Return the (x, y) coordinate for the center point of the cell that contains the specified text.  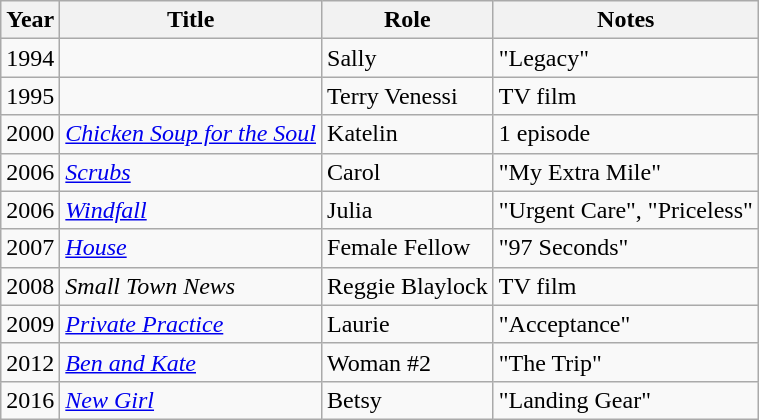
Reggie Blaylock (408, 286)
Windfall (191, 210)
Julia (408, 210)
Scrubs (191, 172)
Betsy (408, 400)
Sally (408, 58)
Title (191, 20)
1 episode (626, 134)
2008 (30, 286)
"97 Seconds" (626, 248)
"Landing Gear" (626, 400)
Chicken Soup for the Soul (191, 134)
"Acceptance" (626, 324)
"The Trip" (626, 362)
2000 (30, 134)
Role (408, 20)
2007 (30, 248)
Katelin (408, 134)
Terry Venessi (408, 96)
New Girl (191, 400)
Private Practice (191, 324)
2009 (30, 324)
Woman #2 (408, 362)
"My Extra Mile" (626, 172)
Ben and Kate (191, 362)
Notes (626, 20)
1995 (30, 96)
2012 (30, 362)
"Urgent Care", "Priceless" (626, 210)
Laurie (408, 324)
"Legacy" (626, 58)
Carol (408, 172)
Female Fellow (408, 248)
Year (30, 20)
House (191, 248)
Small Town News (191, 286)
2016 (30, 400)
1994 (30, 58)
